From the cell containing the given text, extract its center point as [x, y] coordinate. 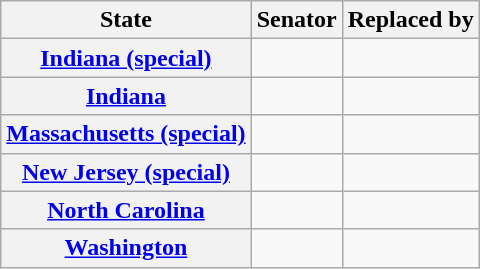
North Carolina [126, 210]
Replaced by [410, 20]
Washington [126, 248]
Indiana (special) [126, 58]
State [126, 20]
Massachusetts (special) [126, 134]
New Jersey (special) [126, 172]
Indiana [126, 96]
Senator [296, 20]
